Search for the cell housing the specified text and yield its (X, Y) center coordinate. 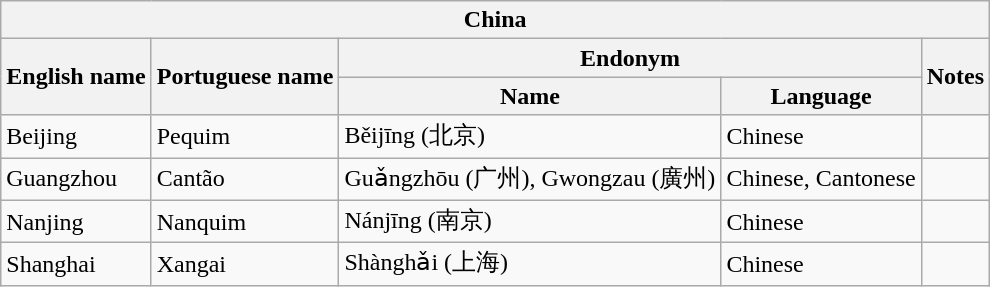
Language (821, 96)
Shanghai (76, 264)
Endonym (630, 58)
Nánjīng (南京) (530, 222)
Name (530, 96)
Xangai (245, 264)
China (496, 20)
Nanjing (76, 222)
Běijīng (北京) (530, 136)
Cantão (245, 180)
Guangzhou (76, 180)
Portuguese name (245, 77)
Shànghǎi (上海) (530, 264)
Chinese, Cantonese (821, 180)
Beijing (76, 136)
Pequim (245, 136)
Guǎngzhōu (广州), Gwongzau (廣州) (530, 180)
Nanquim (245, 222)
Notes (955, 77)
English name (76, 77)
